Extract the (X, Y) coordinate from the center of the cell holding the provided text.  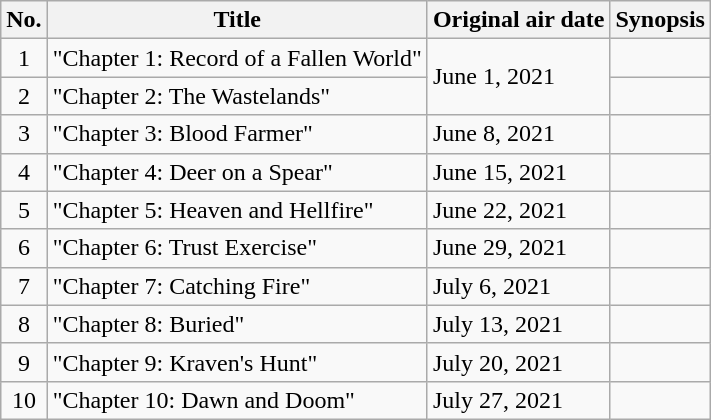
"Chapter 7: Catching Fire" (237, 286)
"Chapter 10: Dawn and Doom" (237, 400)
June 1, 2021 (518, 77)
5 (24, 210)
Title (237, 20)
1 (24, 58)
10 (24, 400)
"Chapter 8: Buried" (237, 324)
June 8, 2021 (518, 134)
July 6, 2021 (518, 286)
"Chapter 3: Blood Farmer" (237, 134)
"Chapter 6: Trust Exercise" (237, 248)
Synopsis (660, 20)
July 13, 2021 (518, 324)
"Chapter 2: The Wastelands" (237, 96)
June 15, 2021 (518, 172)
June 22, 2021 (518, 210)
July 27, 2021 (518, 400)
July 20, 2021 (518, 362)
"Chapter 1: Record of a Fallen World" (237, 58)
7 (24, 286)
2 (24, 96)
"Chapter 5: Heaven and Hellfire" (237, 210)
4 (24, 172)
3 (24, 134)
9 (24, 362)
June 29, 2021 (518, 248)
No. (24, 20)
Original air date (518, 20)
6 (24, 248)
8 (24, 324)
"Chapter 9: Kraven's Hunt" (237, 362)
"Chapter 4: Deer on a Spear" (237, 172)
